For the text-containing cell, return its midpoint in [X, Y] coordinate format. 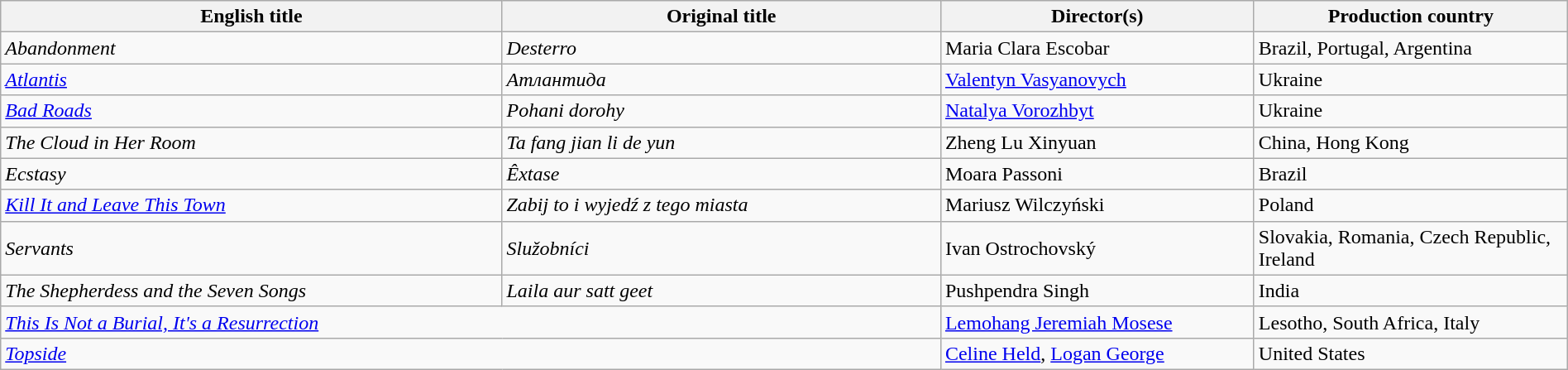
Zheng Lu Xinyuan [1097, 142]
Brazil, Portugal, Argentina [1411, 48]
Mariusz Wilczyński [1097, 205]
Director(s) [1097, 17]
Zabij to i wyjedź z tego miasta [721, 205]
Celine Held, Logan George [1097, 353]
Pohani dorohy [721, 111]
Atlantis [251, 79]
English title [251, 17]
Abandonment [251, 48]
Brazil [1411, 174]
United States [1411, 353]
Slovakia, Romania, Czech Republic, Ireland [1411, 248]
Pushpendra Singh [1097, 291]
Valentyn Vasyanovych [1097, 79]
Êxtase [721, 174]
China, Hong Kong [1411, 142]
Natalya Vorozhbyt [1097, 111]
Topside [471, 353]
Služobníci [721, 248]
The Shepherdess and the Seven Songs [251, 291]
Servants [251, 248]
Bad Roads [251, 111]
Атлантида [721, 79]
India [1411, 291]
Production country [1411, 17]
Lemohang Jeremiah Mosese [1097, 322]
Ecstasy [251, 174]
Moara Passoni [1097, 174]
Laila aur satt geet [721, 291]
Ivan Ostrochovský [1097, 248]
Kill It and Leave This Town [251, 205]
Ta fang jian li de yun [721, 142]
Lesotho, South Africa, Italy [1411, 322]
The Cloud in Her Room [251, 142]
Maria Clara Escobar [1097, 48]
This Is Not a Burial, It's a Resurrection [471, 322]
Poland [1411, 205]
Desterro [721, 48]
Original title [721, 17]
